Extract the [x, y] coordinate from the center of the cell holding the provided text.  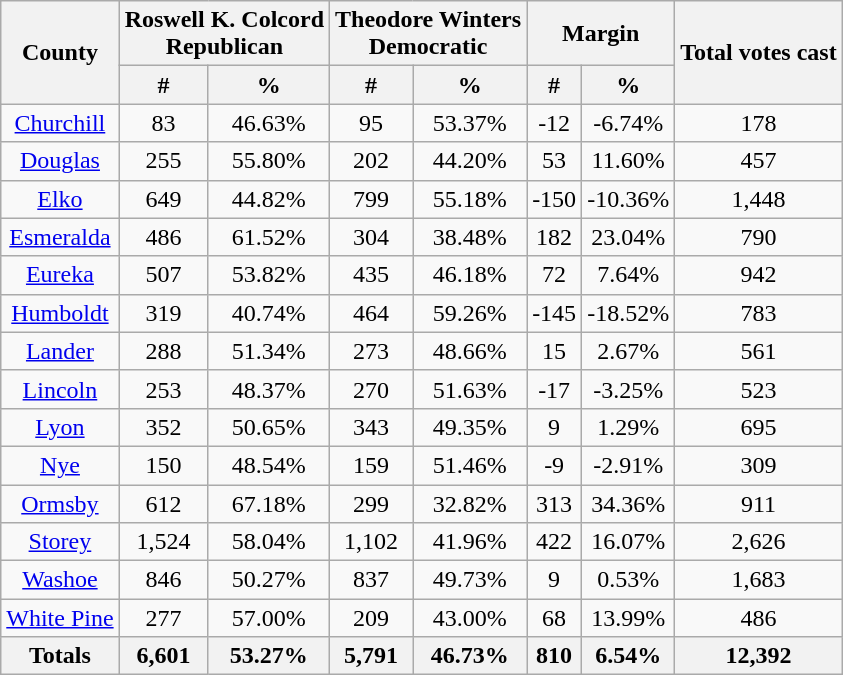
783 [759, 313]
58.04% [269, 542]
255 [164, 161]
57.00% [269, 618]
911 [759, 503]
209 [372, 618]
457 [759, 161]
1,102 [372, 542]
Storey [60, 542]
Humboldt [60, 313]
Theodore WintersDemocratic [428, 34]
695 [759, 427]
83 [164, 123]
319 [164, 313]
159 [372, 465]
Elko [60, 199]
343 [372, 427]
46.18% [470, 275]
Douglas [60, 161]
53.82% [269, 275]
1,683 [759, 580]
182 [554, 237]
Eureka [60, 275]
48.54% [269, 465]
507 [164, 275]
178 [759, 123]
1,524 [164, 542]
51.46% [470, 465]
649 [164, 199]
288 [164, 351]
Lander [60, 351]
1,448 [759, 199]
313 [554, 503]
50.27% [269, 580]
7.64% [628, 275]
49.35% [470, 427]
790 [759, 237]
13.99% [628, 618]
523 [759, 389]
2.67% [628, 351]
43.00% [470, 618]
White Pine [60, 618]
12,392 [759, 656]
72 [554, 275]
41.96% [470, 542]
-17 [554, 389]
38.48% [470, 237]
799 [372, 199]
46.63% [269, 123]
11.60% [628, 161]
Margin [601, 34]
846 [164, 580]
810 [554, 656]
352 [164, 427]
-12 [554, 123]
32.82% [470, 503]
15 [554, 351]
-18.52% [628, 313]
942 [759, 275]
53.27% [269, 656]
5,791 [372, 656]
51.63% [470, 389]
49.73% [470, 580]
16.07% [628, 542]
6.54% [628, 656]
53 [554, 161]
50.65% [269, 427]
309 [759, 465]
-2.91% [628, 465]
612 [164, 503]
-10.36% [628, 199]
299 [372, 503]
95 [372, 123]
-145 [554, 313]
48.66% [470, 351]
55.80% [269, 161]
-3.25% [628, 389]
273 [372, 351]
Lincoln [60, 389]
55.18% [470, 199]
1.29% [628, 427]
Total votes cast [759, 52]
435 [372, 275]
23.04% [628, 237]
0.53% [628, 580]
2,626 [759, 542]
61.52% [269, 237]
48.37% [269, 389]
County [60, 52]
Churchill [60, 123]
53.37% [470, 123]
68 [554, 618]
561 [759, 351]
Nye [60, 465]
6,601 [164, 656]
59.26% [470, 313]
51.34% [269, 351]
-9 [554, 465]
253 [164, 389]
Esmeralda [60, 237]
67.18% [269, 503]
40.74% [269, 313]
Lyon [60, 427]
202 [372, 161]
422 [554, 542]
46.73% [470, 656]
44.82% [269, 199]
34.36% [628, 503]
464 [372, 313]
Totals [60, 656]
Washoe [60, 580]
Roswell K. ColcordRepublican [224, 34]
304 [372, 237]
-150 [554, 199]
837 [372, 580]
-6.74% [628, 123]
270 [372, 389]
150 [164, 465]
44.20% [470, 161]
Ormsby [60, 503]
277 [164, 618]
